Determine the (x, y) coordinate at the center of the cell enclosing the given text.  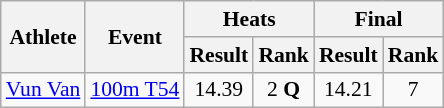
100m T54 (134, 90)
Heats (248, 19)
14.21 (348, 90)
Vun Van (44, 90)
Final (378, 19)
14.39 (218, 90)
7 (414, 90)
Event (134, 36)
Athlete (44, 36)
2 Q (284, 90)
